Return the [x, y] coordinate for the center point of the cell that contains the specified text.  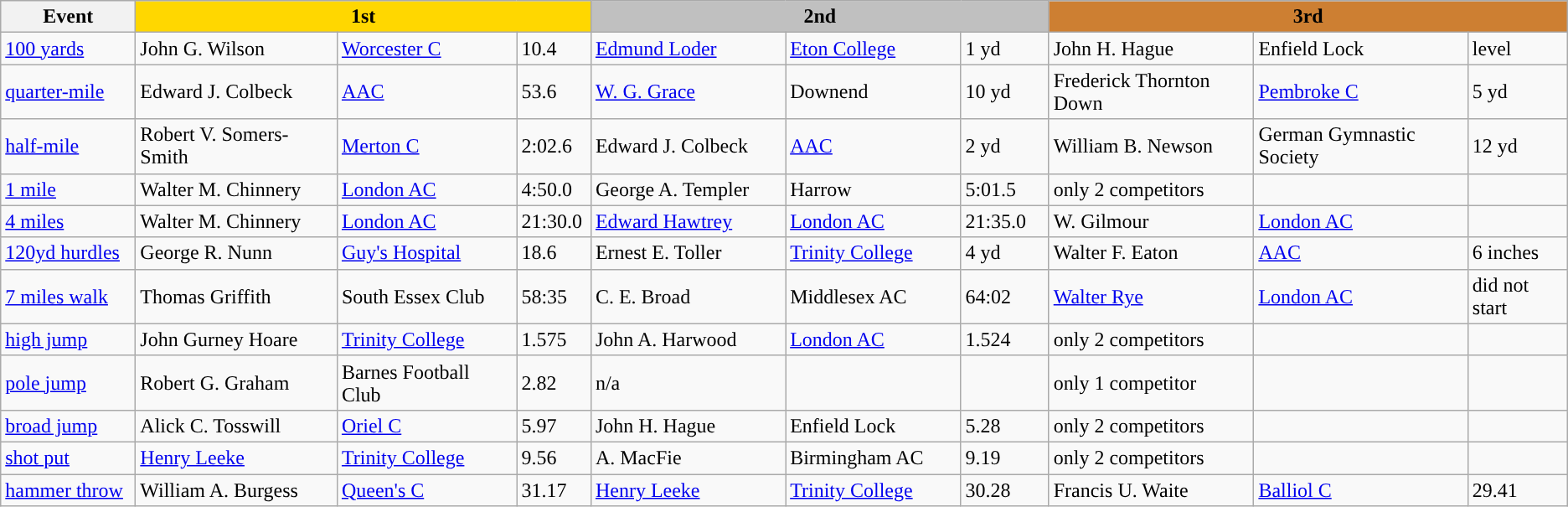
12 yd [1518, 146]
21:35.0 [1005, 221]
100 yards [69, 49]
4 miles [69, 221]
2nd [819, 17]
Robert G. Graham [236, 382]
21:30.0 [554, 221]
10.4 [554, 49]
2 yd [1005, 146]
2:02.6 [554, 146]
53.6 [554, 92]
William B. Newson [1151, 146]
John G. Wilson [236, 49]
10 yd [1005, 92]
5 yd [1518, 92]
William A. Burgess [236, 490]
broad jump [69, 426]
64:02 [1005, 297]
1 yd [1005, 49]
John Gurney Hoare [236, 339]
5.28 [1005, 426]
9.19 [1005, 458]
George A. Templer [688, 189]
Alick C. Tosswill [236, 426]
5:01.5 [1005, 189]
1 mile [69, 189]
18.6 [554, 253]
pole jump [69, 382]
1st [364, 17]
Pembroke C [1360, 92]
Barnes Football Club [427, 382]
Robert V. Somers-Smith [236, 146]
South Essex Club [427, 297]
quarter-mile [69, 92]
Thomas Griffith [236, 297]
C. E. Broad [688, 297]
Balliol C [1360, 490]
1.575 [554, 339]
1.524 [1005, 339]
Merton C [427, 146]
58:35 [554, 297]
hammer throw [69, 490]
W. G. Grace [688, 92]
Birmingham AC [873, 458]
Frederick Thornton Down [1151, 92]
half-mile [69, 146]
did not start [1518, 297]
31.17 [554, 490]
29.41 [1518, 490]
Walter Rye [1151, 297]
W. Gilmour [1151, 221]
3rd [1308, 17]
9.56 [554, 458]
shot put [69, 458]
n/a [688, 382]
high jump [69, 339]
Walter F. Eaton [1151, 253]
Harrow [873, 189]
5.97 [554, 426]
Downend [873, 92]
120yd hurdles [69, 253]
Queen's C [427, 490]
2.82 [554, 382]
Edward Hawtrey [688, 221]
7 miles walk [69, 297]
only 1 competitor [1151, 382]
6 inches [1518, 253]
Francis U. Waite [1151, 490]
Edmund Loder [688, 49]
George R. Nunn [236, 253]
30.28 [1005, 490]
Eton College [873, 49]
level [1518, 49]
A. MacFie [688, 458]
Middlesex AC [873, 297]
John A. Harwood [688, 339]
Guy's Hospital [427, 253]
Oriel C [427, 426]
4:50.0 [554, 189]
Event [69, 17]
Ernest E. Toller [688, 253]
Worcester C [427, 49]
German Gymnastic Society [1360, 146]
4 yd [1005, 253]
